Extract the (X, Y) coordinate from the center of the cell holding the provided text.  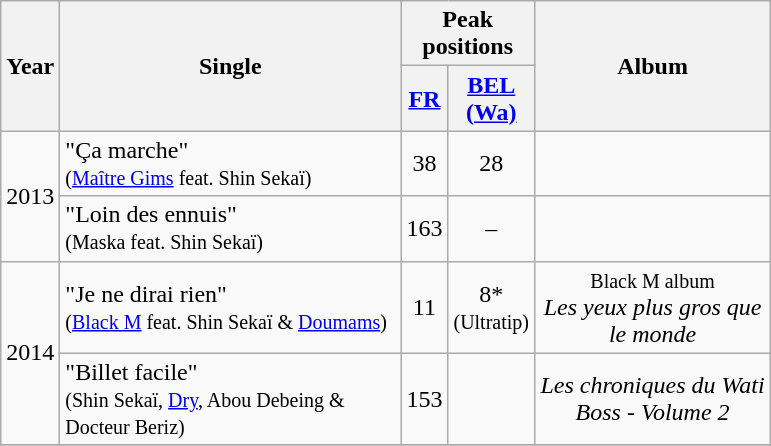
BEL(Wa) (492, 98)
11 (424, 307)
FR (424, 98)
Peak positions (468, 34)
– (492, 228)
2013 (30, 196)
Single (230, 66)
Year (30, 66)
163 (424, 228)
38 (424, 164)
"Loin des ennuis" (Maska feat. Shin Sekaï) (230, 228)
"Billet facile"(Shin Sekaï, Dry, Abou Debeing & Docteur Beriz) (230, 399)
28 (492, 164)
8*(Ultratip) (492, 307)
"Ça marche" (Maître Gims feat. Shin Sekaï) (230, 164)
2014 (30, 353)
Album (653, 66)
"Je ne dirai rien"(Black M feat. Shin Sekaï & Doumams) (230, 307)
Black M albumLes yeux plus gros que le monde (653, 307)
Les chroniques du Wati Boss - Volume 2 (653, 399)
153 (424, 399)
